Extract the [x, y] coordinate from the center of the cell holding the provided text.  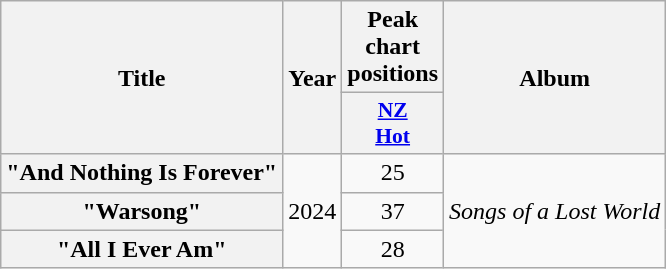
Year [312, 78]
2024 [312, 211]
Album [555, 78]
"And Nothing Is Forever" [142, 173]
Peak chart positions [393, 47]
25 [393, 173]
NZHot [393, 124]
"Warsong" [142, 211]
Songs of a Lost World [555, 211]
Title [142, 78]
28 [393, 249]
37 [393, 211]
"All I Ever Am" [142, 249]
